Identify which cell holds the provided text, then report its (X, Y) central coordinate. 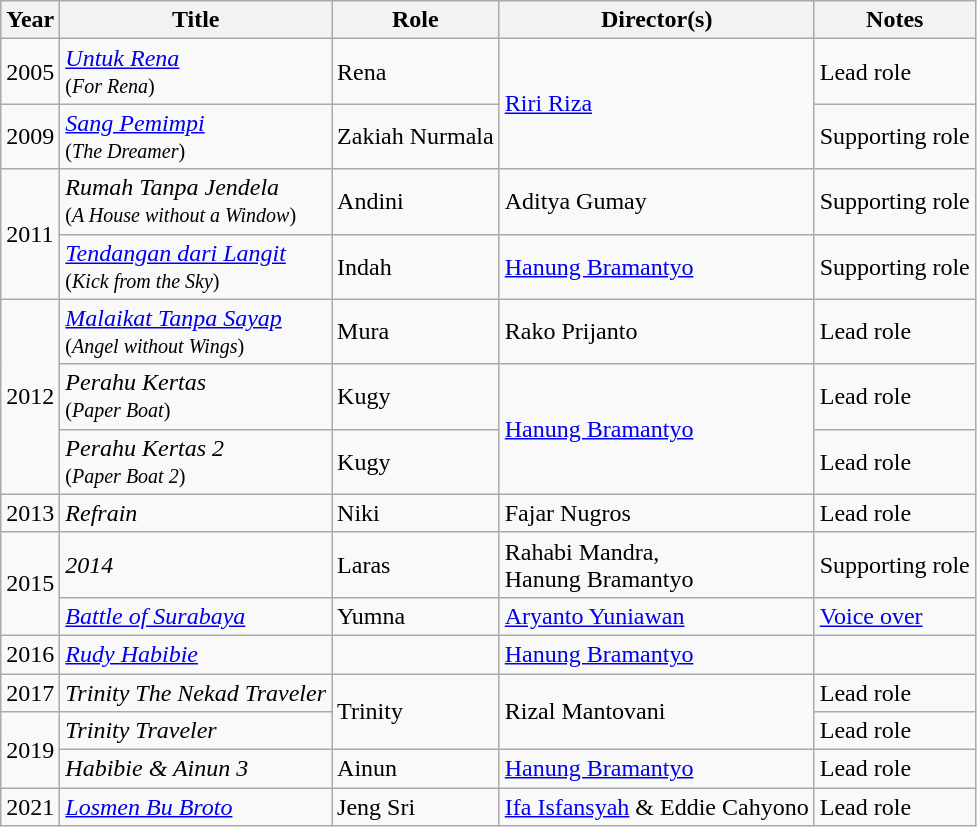
Director(s) (656, 20)
Jeng Sri (416, 807)
Rena (416, 72)
Trinity The Nekad Traveler (196, 693)
2019 (30, 750)
Andini (416, 202)
Ifa Isfansyah & Eddie Cahyono (656, 807)
Habibie & Ainun 3 (196, 769)
Role (416, 20)
Year (30, 20)
Perahu Kertas 2 (Paper Boat 2) (196, 462)
2013 (30, 513)
Perahu Kertas (Paper Boat) (196, 396)
Trinity Traveler (196, 731)
2017 (30, 693)
Title (196, 20)
Notes (894, 20)
Aditya Gumay (656, 202)
Yumna (416, 616)
2014 (196, 564)
Rizal Mantovani (656, 712)
2009 (30, 136)
Ainun (416, 769)
Rumah Tanpa Jendela (A House without a Window) (196, 202)
Niki (416, 513)
Indah (416, 266)
Untuk Rena (For Rena) (196, 72)
2005 (30, 72)
Rahabi Mandra, Hanung Bramantyo (656, 564)
Tendangan dari Langit (Kick from the Sky) (196, 266)
Aryanto Yuniawan (656, 616)
Sang Pemimpi (The Dreamer) (196, 136)
Refrain (196, 513)
Riri Riza (656, 104)
2011 (30, 234)
Malaikat Tanpa Sayap (Angel without Wings) (196, 332)
2015 (30, 584)
Rako Prijanto (656, 332)
2021 (30, 807)
Rudy Habibie (196, 654)
Mura (416, 332)
Battle of Surabaya (196, 616)
Laras (416, 564)
Voice over (894, 616)
2016 (30, 654)
2012 (30, 396)
Fajar Nugros (656, 513)
Zakiah Nurmala (416, 136)
Losmen Bu Broto (196, 807)
Trinity (416, 712)
